Scan for the cell matching the given text and deliver its [X, Y] coordinate at center. 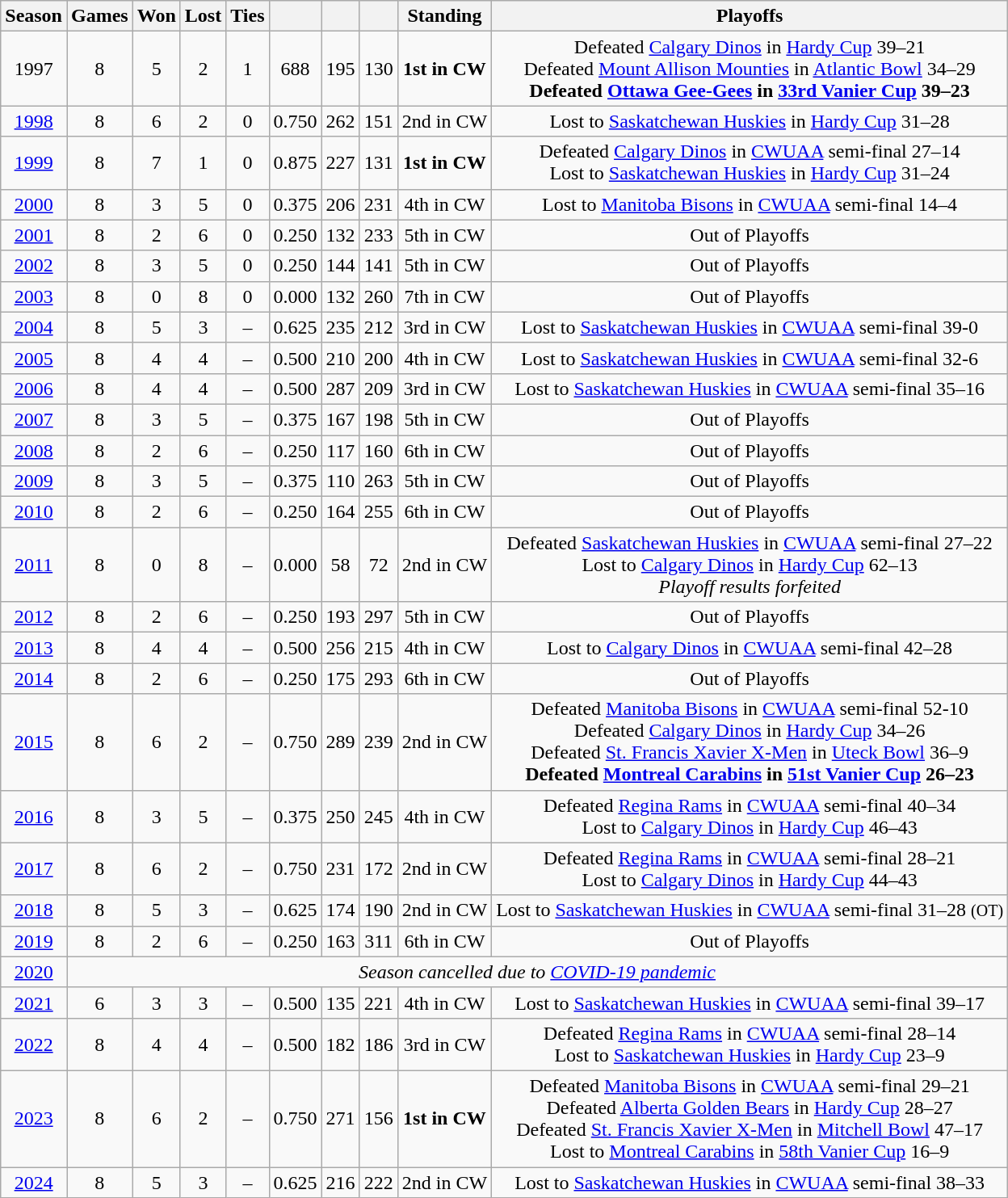
311 [378, 941]
2020 [34, 972]
190 [378, 910]
2007 [34, 419]
193 [341, 617]
2008 [34, 450]
1999 [34, 163]
2022 [34, 1044]
Lost to Saskatchewan Huskies in Hardy Cup 31–28 [750, 121]
167 [341, 419]
2000 [34, 204]
2019 [34, 941]
182 [341, 1044]
2014 [34, 679]
1998 [34, 121]
160 [378, 450]
Lost to Saskatchewan Huskies in CWUAA semi-final 39-0 [750, 327]
58 [341, 565]
Season cancelled due to COVID-19 pandemic [536, 972]
72 [378, 565]
2017 [34, 869]
163 [341, 941]
256 [341, 648]
212 [378, 327]
Season [34, 16]
186 [378, 1044]
Defeated Regina Rams in CWUAA semi-final 28–14Lost to Saskatchewan Huskies in Hardy Cup 23–9 [750, 1044]
Won [157, 16]
175 [341, 679]
2015 [34, 742]
Lost to Saskatchewan Huskies in CWUAA semi-final 35–16 [750, 389]
144 [341, 266]
198 [378, 419]
Lost to Saskatchewan Huskies in CWUAA semi-final 31–28 (OT) [750, 910]
260 [378, 296]
262 [341, 121]
209 [378, 389]
2005 [34, 358]
Defeated Calgary Dinos in CWUAA semi-final 27–14Lost to Saskatchewan Huskies in Hardy Cup 31–24 [750, 163]
0.875 [296, 163]
250 [341, 816]
Lost to Saskatchewan Huskies in CWUAA semi-final 32-6 [750, 358]
Lost to Saskatchewan Huskies in CWUAA semi-final 39–17 [750, 1003]
Standing [444, 16]
130 [378, 69]
172 [378, 869]
233 [378, 235]
2010 [34, 512]
215 [378, 648]
1997 [34, 69]
164 [341, 512]
2021 [34, 1003]
2012 [34, 617]
293 [378, 679]
2002 [34, 266]
Playoffs [750, 16]
289 [341, 742]
245 [378, 816]
210 [341, 358]
Lost [203, 16]
227 [341, 163]
Defeated Regina Rams in CWUAA semi-final 28–21Lost to Calgary Dinos in Hardy Cup 44–43 [750, 869]
131 [378, 163]
2011 [34, 565]
2016 [34, 816]
135 [341, 1003]
2023 [34, 1118]
2003 [34, 296]
141 [378, 266]
195 [341, 69]
2001 [34, 235]
222 [378, 1182]
Defeated Calgary Dinos in Hardy Cup 39–21Defeated Mount Allison Mounties in Atlantic Bowl 34–29Defeated Ottawa Gee-Gees in 33rd Vanier Cup 39–23 [750, 69]
239 [378, 742]
151 [378, 121]
263 [378, 481]
688 [296, 69]
255 [378, 512]
110 [341, 481]
7 [157, 163]
156 [378, 1118]
297 [378, 617]
Lost to Calgary Dinos in CWUAA semi-final 42–28 [750, 648]
200 [378, 358]
174 [341, 910]
2013 [34, 648]
206 [341, 204]
Lost to Manitoba Bisons in CWUAA semi-final 14–4 [750, 204]
235 [341, 327]
2009 [34, 481]
2024 [34, 1182]
Defeated Saskatchewan Huskies in CWUAA semi-final 27–22Lost to Calgary Dinos in Hardy Cup 62–13Playoff results forfeited [750, 565]
Lost to Saskatchewan Huskies in CWUAA semi-final 38–33 [750, 1182]
2004 [34, 327]
216 [341, 1182]
287 [341, 389]
Defeated Regina Rams in CWUAA semi-final 40–34Lost to Calgary Dinos in Hardy Cup 46–43 [750, 816]
117 [341, 450]
7th in CW [444, 296]
2006 [34, 389]
271 [341, 1118]
Ties [247, 16]
2018 [34, 910]
221 [378, 1003]
Games [99, 16]
